Determine the (x, y) coordinate at the center of the cell enclosing the given text.  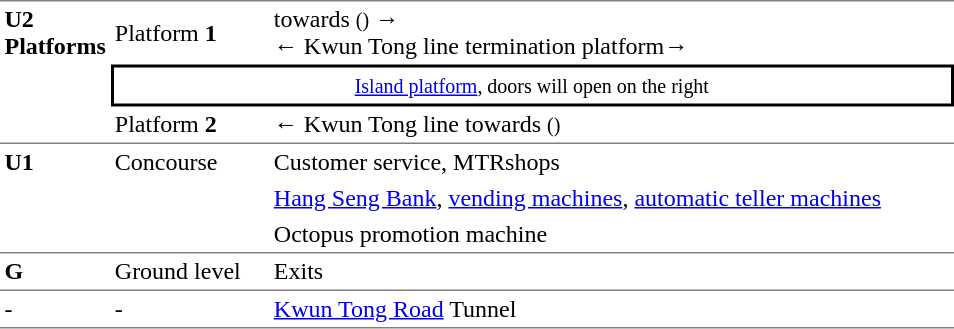
Concourse (190, 199)
Platform 2 (190, 125)
Customer service, MTRshops (611, 162)
U2Platforms (55, 72)
← Kwun Tong line towards () (611, 125)
Platform 1 (190, 32)
Hang Seng Bank, vending machines, automatic teller machines (611, 198)
Island platform, doors will open on the right (532, 85)
Exits (611, 273)
Ground level (190, 273)
Octopus promotion machine (611, 235)
G (55, 273)
towards () →← Kwun Tong line termination platform→ (611, 32)
U1 (55, 199)
Kwun Tong Road Tunnel (611, 310)
